Capture the cell that displays the provided text and extract its (x, y) central coordinate. 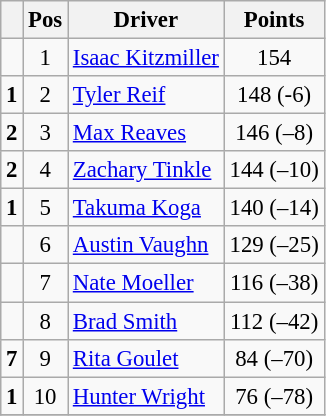
Zachary Tinkle (146, 170)
Rita Goulet (146, 358)
10 (46, 396)
8 (46, 321)
Points (274, 20)
Takuma Koga (146, 208)
3 (46, 133)
6 (46, 245)
84 (–70) (274, 358)
148 (-6) (274, 95)
144 (–10) (274, 170)
4 (46, 170)
Pos (46, 20)
Max Reaves (146, 133)
Hunter Wright (146, 396)
Brad Smith (146, 321)
Austin Vaughn (146, 245)
9 (46, 358)
112 (–42) (274, 321)
76 (–78) (274, 396)
Nate Moeller (146, 283)
116 (–38) (274, 283)
146 (–8) (274, 133)
5 (46, 208)
Tyler Reif (146, 95)
Isaac Kitzmiller (146, 58)
140 (–14) (274, 208)
129 (–25) (274, 245)
Driver (146, 20)
154 (274, 58)
